Return the (X, Y) coordinate for the center point of the cell that contains the specified text.  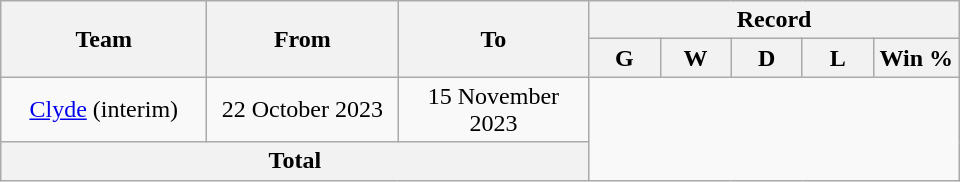
Total (295, 161)
From (302, 39)
Win % (916, 58)
D (766, 58)
L (838, 58)
15 November 2023 (494, 110)
Record (774, 20)
W (696, 58)
To (494, 39)
G (624, 58)
Clyde (interim) (104, 110)
22 October 2023 (302, 110)
Team (104, 39)
